Output the (X, Y) coordinate of the center of the cell containing the given text.  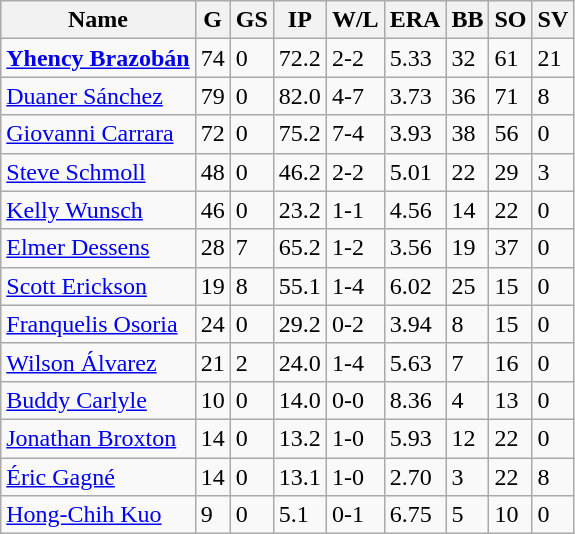
9 (212, 515)
16 (510, 362)
W/L (355, 20)
14.0 (300, 400)
0-0 (355, 400)
7-4 (355, 134)
46.2 (300, 172)
82.0 (300, 96)
5 (468, 515)
24.0 (300, 362)
29.2 (300, 324)
79 (212, 96)
Yhency Brazobán (98, 58)
Kelly Wunsch (98, 210)
Franquelis Osoria (98, 324)
5.1 (300, 515)
Scott Erickson (98, 286)
23.2 (300, 210)
5.01 (415, 172)
Steve Schmoll (98, 172)
32 (468, 58)
2.70 (415, 477)
12 (468, 438)
BB (468, 20)
74 (212, 58)
GS (252, 20)
1-2 (355, 248)
55.1 (300, 286)
72 (212, 134)
13.2 (300, 438)
3.94 (415, 324)
Éric Gagné (98, 477)
Name (98, 20)
38 (468, 134)
5.33 (415, 58)
13 (510, 400)
56 (510, 134)
13.1 (300, 477)
4-7 (355, 96)
48 (212, 172)
G (212, 20)
Hong-Chih Kuo (98, 515)
0-2 (355, 324)
24 (212, 324)
3.56 (415, 248)
Buddy Carlyle (98, 400)
0-1 (355, 515)
6.02 (415, 286)
3.93 (415, 134)
Duaner Sánchez (98, 96)
2 (252, 362)
8.36 (415, 400)
72.2 (300, 58)
4.56 (415, 210)
37 (510, 248)
65.2 (300, 248)
Giovanni Carrara (98, 134)
Wilson Álvarez (98, 362)
SV (553, 20)
5.63 (415, 362)
ERA (415, 20)
1-1 (355, 210)
3.73 (415, 96)
6.75 (415, 515)
75.2 (300, 134)
SO (510, 20)
29 (510, 172)
61 (510, 58)
IP (300, 20)
28 (212, 248)
Elmer Dessens (98, 248)
5.93 (415, 438)
25 (468, 286)
36 (468, 96)
4 (468, 400)
71 (510, 96)
46 (212, 210)
Jonathan Broxton (98, 438)
